Locate the cell with the specified text and output its [X, Y] center coordinate. 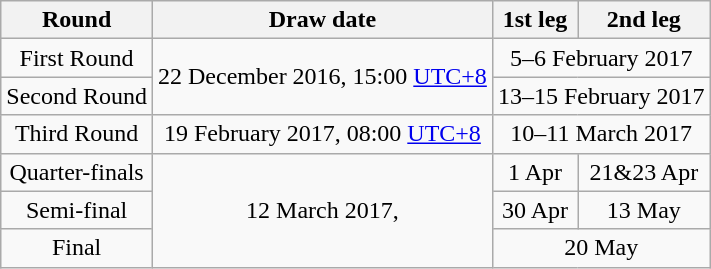
Final [77, 248]
Third Round [77, 134]
22 December 2016, 15:00 UTC+8 [322, 77]
2nd leg [644, 20]
Round [77, 20]
Quarter-finals [77, 172]
Semi-final [77, 210]
21&23 Apr [644, 172]
1 Apr [534, 172]
12 March 2017, [322, 210]
19 February 2017, 08:00 UTC+8 [322, 134]
1st leg [534, 20]
30 Apr [534, 210]
13 May [644, 210]
10–11 March 2017 [601, 134]
Second Round [77, 96]
First Round [77, 58]
13–15 February 2017 [601, 96]
5–6 February 2017 [601, 58]
20 May [601, 248]
Draw date [322, 20]
